Search for the cell housing the specified text and yield its (x, y) center coordinate. 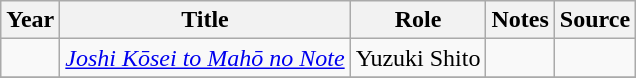
Yuzuki Shito (418, 58)
Notes (520, 20)
Title (205, 20)
Year (30, 20)
Joshi Kōsei to Mahō no Note (205, 58)
Role (418, 20)
Source (594, 20)
